Provide the [X, Y] coordinate of the cell's center where the given text is located.  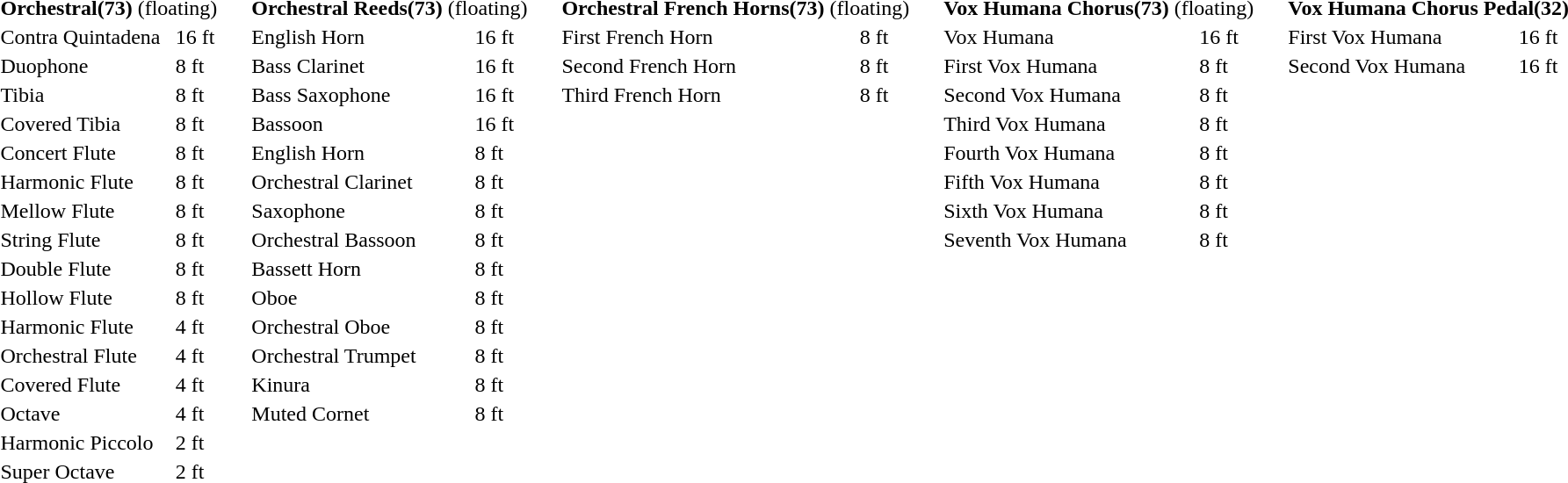
Orchestral Trumpet [360, 356]
Second French Horn [708, 66]
First French Horn [708, 37]
Sixth Vox Humana [1069, 211]
Orchestral Clarinet [360, 182]
Orchestral Oboe [360, 327]
Third French Horn [708, 95]
Bass Clarinet [360, 66]
Muted Cornet [360, 414]
Saxophone [360, 211]
Orchestral Bassoon [360, 240]
2 ft [197, 443]
Vox Humana [1069, 37]
Seventh Vox Humana [1069, 240]
Bass Saxophone [360, 95]
Oboe [360, 298]
Third Vox Humana [1069, 124]
Fifth Vox Humana [1069, 182]
Kinura [360, 385]
Bassett Horn [360, 269]
Bassoon [360, 124]
Fourth Vox Humana [1069, 153]
